Pinpoint the cell where the given text exists, returning its [X, Y] midpoint coordinate. 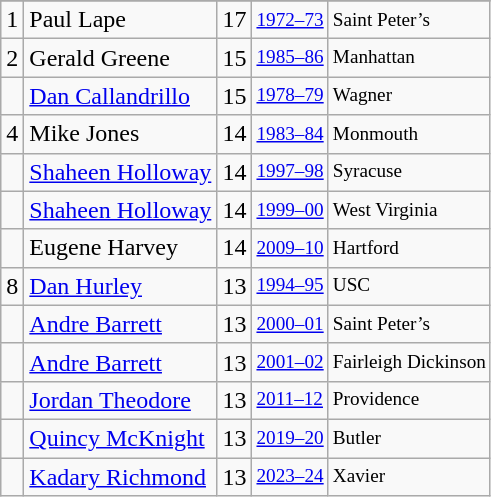
Monmouth [409, 134]
1983–84 [290, 134]
Jordan Theodore [120, 400]
1994–95 [290, 286]
Dan Callandrillo [120, 96]
1972–73 [290, 20]
Gerald Greene [120, 58]
Mike Jones [120, 134]
Eugene Harvey [120, 248]
1978–79 [290, 96]
Xavier [409, 477]
Providence [409, 400]
Dan Hurley [120, 286]
1997–98 [290, 172]
2000–01 [290, 324]
Quincy McKnight [120, 438]
17 [234, 20]
2023–24 [290, 477]
1999–00 [290, 210]
Fairleigh Dickinson [409, 362]
8 [12, 286]
Wagner [409, 96]
Kadary Richmond [120, 477]
USC [409, 286]
2019–20 [290, 438]
2009–10 [290, 248]
Manhattan [409, 58]
1985–86 [290, 58]
West Virginia [409, 210]
2011–12 [290, 400]
2 [12, 58]
Hartford [409, 248]
1 [12, 20]
4 [12, 134]
Paul Lape [120, 20]
Syracuse [409, 172]
Butler [409, 438]
2001–02 [290, 362]
